Return (X, Y) of the center of cell containing provided text 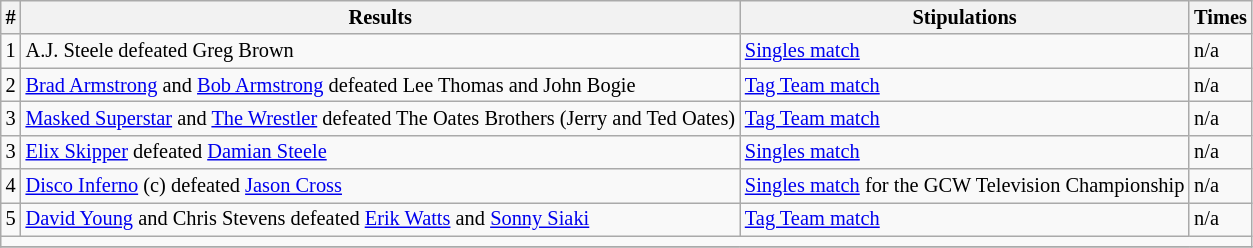
Times (1220, 17)
Results (380, 17)
5 (11, 219)
Singles match for the GCW Television Championship (964, 186)
Brad Armstrong and Bob Armstrong defeated Lee Thomas and John Bogie (380, 85)
Stipulations (964, 17)
# (11, 17)
4 (11, 186)
Masked Superstar and The Wrestler defeated The Oates Brothers (Jerry and Ted Oates) (380, 118)
David Young and Chris Stevens defeated Erik Watts and Sonny Siaki (380, 219)
A.J. Steele defeated Greg Brown (380, 51)
Elix Skipper defeated Damian Steele (380, 152)
Disco Inferno (c) defeated Jason Cross (380, 186)
1 (11, 51)
2 (11, 85)
